Capture the cell that displays the provided text and extract its [X, Y] central coordinate. 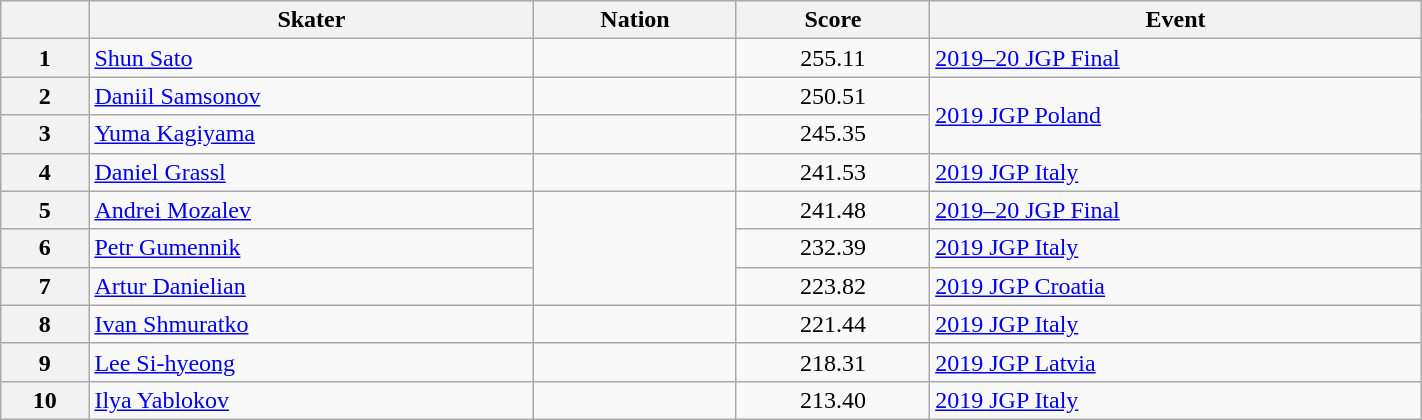
10 [45, 400]
2 [45, 96]
Shun Sato [312, 58]
2019 JGP Poland [1176, 115]
Lee Si-hyeong [312, 362]
6 [45, 248]
Daniil Samsonov [312, 96]
Yuma Kagiyama [312, 134]
241.48 [833, 210]
213.40 [833, 400]
221.44 [833, 324]
Score [833, 20]
1 [45, 58]
218.31 [833, 362]
2019 JGP Latvia [1176, 362]
232.39 [833, 248]
250.51 [833, 96]
7 [45, 286]
245.35 [833, 134]
241.53 [833, 172]
223.82 [833, 286]
Petr Gumennik [312, 248]
3 [45, 134]
Ivan Shmuratko [312, 324]
5 [45, 210]
Ilya Yablokov [312, 400]
Daniel Grassl [312, 172]
9 [45, 362]
Nation [635, 20]
2019 JGP Croatia [1176, 286]
255.11 [833, 58]
4 [45, 172]
Event [1176, 20]
Artur Danielian [312, 286]
Andrei Mozalev [312, 210]
8 [45, 324]
Skater [312, 20]
